Determine the (X, Y) coordinate at the center of the cell enclosing the given text.  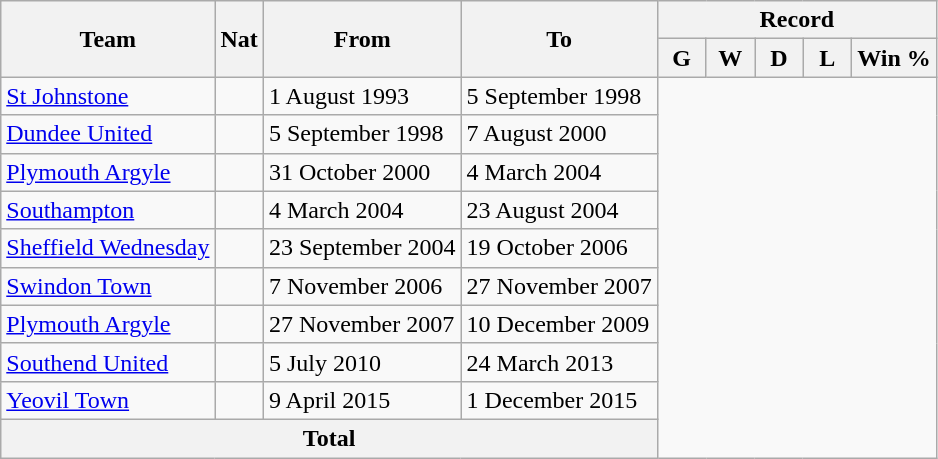
St Johnstone (108, 96)
To (559, 39)
W (730, 58)
7 November 2006 (362, 286)
G (682, 58)
1 August 1993 (362, 96)
Win % (894, 58)
23 August 2004 (559, 210)
Swindon Town (108, 286)
31 October 2000 (362, 172)
D (780, 58)
L (828, 58)
9 April 2015 (362, 400)
Sheffield Wednesday (108, 248)
19 October 2006 (559, 248)
24 March 2013 (559, 362)
10 December 2009 (559, 324)
Nat (239, 39)
1 December 2015 (559, 400)
Total (330, 438)
Southampton (108, 210)
Southend United (108, 362)
23 September 2004 (362, 248)
Team (108, 39)
From (362, 39)
Yeovil Town (108, 400)
7 August 2000 (559, 134)
5 July 2010 (362, 362)
Dundee United (108, 134)
Record (796, 20)
